Provide the (x, y) coordinate of the cell's center where the given text is located.  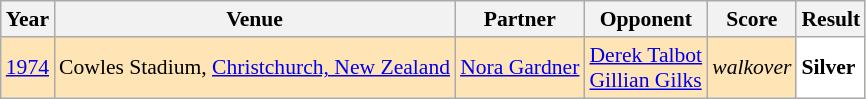
Venue (254, 19)
Score (752, 19)
Derek Talbot Gillian Gilks (646, 68)
walkover (752, 68)
1974 (28, 68)
Partner (520, 19)
Opponent (646, 19)
Result (830, 19)
Silver (830, 68)
Nora Gardner (520, 68)
Year (28, 19)
Cowles Stadium, Christchurch, New Zealand (254, 68)
